Extract the (x, y) coordinate from the center of the cell holding the provided text.  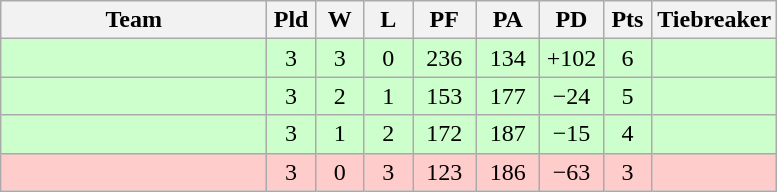
153 (444, 96)
186 (508, 172)
L (388, 20)
Team (134, 20)
123 (444, 172)
187 (508, 134)
177 (508, 96)
PD (572, 20)
W (340, 20)
172 (444, 134)
4 (628, 134)
Tiebreaker (714, 20)
−63 (572, 172)
−24 (572, 96)
Pld (292, 20)
Pts (628, 20)
PF (444, 20)
PA (508, 20)
134 (508, 58)
−15 (572, 134)
5 (628, 96)
236 (444, 58)
+102 (572, 58)
6 (628, 58)
